Return the [X, Y] coordinate for the center point of the cell that contains the specified text.  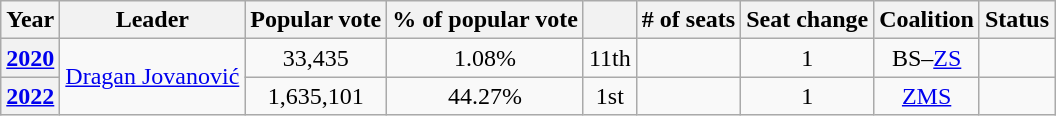
Dragan Jovanović [152, 77]
1.08% [486, 58]
Leader [152, 20]
Coalition [927, 20]
11th [610, 58]
33,435 [316, 58]
ZMS [927, 96]
% of popular vote [486, 20]
# of seats [688, 20]
Seat change [808, 20]
Popular vote [316, 20]
Year [30, 20]
1st [610, 96]
44.27% [486, 96]
Status [1016, 20]
2020 [30, 58]
2022 [30, 96]
BS–ZS [927, 58]
1,635,101 [316, 96]
